Identify which cell holds the provided text, then report its [X, Y] central coordinate. 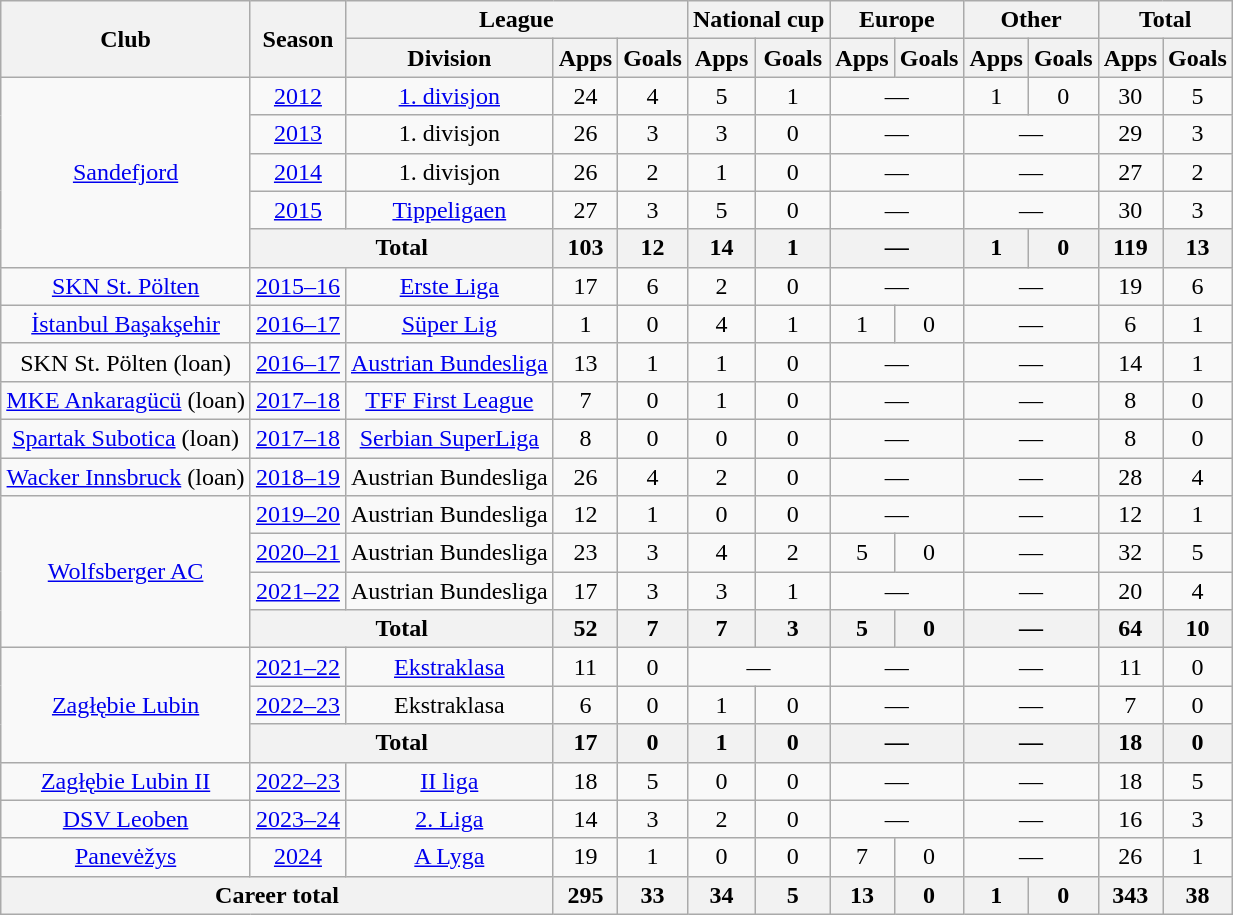
52 [585, 629]
SKN St. Pölten (loan) [126, 362]
2015–16 [298, 286]
34 [721, 895]
Wacker Innsbruck (loan) [126, 477]
2. Liga [449, 819]
Zagłębie Lubin II [126, 781]
DSV Leoben [126, 819]
Division [449, 58]
Erste Liga [449, 286]
64 [1130, 629]
Tippeligaen [449, 210]
295 [585, 895]
SKN St. Pölten [126, 286]
2013 [298, 134]
33 [653, 895]
MKE Ankaragücü (loan) [126, 400]
2020–21 [298, 553]
League [516, 20]
2023–24 [298, 819]
2015 [298, 210]
Wolfsberger AC [126, 572]
32 [1130, 553]
Sandefjord [126, 172]
10 [1198, 629]
2014 [298, 172]
A Lyga [449, 857]
2012 [298, 96]
343 [1130, 895]
Zagłębie Lubin [126, 705]
38 [1198, 895]
Europe [897, 20]
24 [585, 96]
Spartak Subotica (loan) [126, 438]
Club [126, 39]
28 [1130, 477]
119 [1130, 248]
2024 [298, 857]
23 [585, 553]
Season [298, 39]
Other [1031, 20]
İstanbul Başakşehir [126, 324]
20 [1130, 591]
Serbian SuperLiga [449, 438]
16 [1130, 819]
2019–20 [298, 515]
29 [1130, 134]
Süper Lig [449, 324]
103 [585, 248]
2018–19 [298, 477]
Career total [277, 895]
II liga [449, 781]
National cup [758, 20]
TFF First League [449, 400]
Panevėžys [126, 857]
